Extract the (x, y) coordinate from the center of the cell holding the provided text.  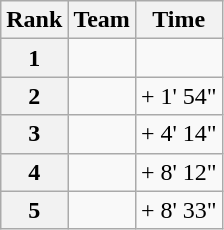
+ 8' 33" (178, 210)
Time (178, 20)
Rank (34, 20)
Team (102, 20)
1 (34, 58)
+ 1' 54" (178, 96)
+ 4' 14" (178, 134)
5 (34, 210)
4 (34, 172)
2 (34, 96)
3 (34, 134)
+ 8' 12" (178, 172)
